Return the [x, y] coordinate for the center point of the cell that contains the specified text.  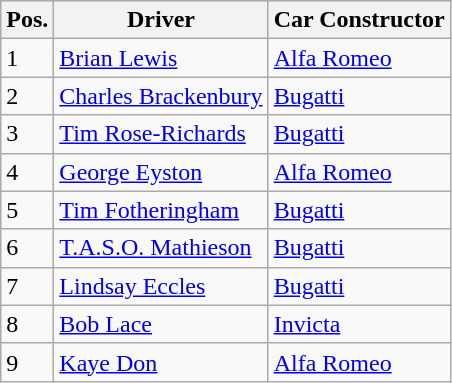
1 [28, 58]
Lindsay Eccles [161, 286]
George Eyston [161, 172]
Brian Lewis [161, 58]
Driver [161, 20]
Bob Lace [161, 324]
Charles Brackenbury [161, 96]
T.A.S.O. Mathieson [161, 248]
9 [28, 362]
Tim Rose-Richards [161, 134]
5 [28, 210]
8 [28, 324]
4 [28, 172]
3 [28, 134]
Kaye Don [161, 362]
2 [28, 96]
Invicta [359, 324]
Car Constructor [359, 20]
Pos. [28, 20]
Tim Fotheringham [161, 210]
6 [28, 248]
7 [28, 286]
